Return the [x, y] coordinate for the center point of the cell that contains the specified text.  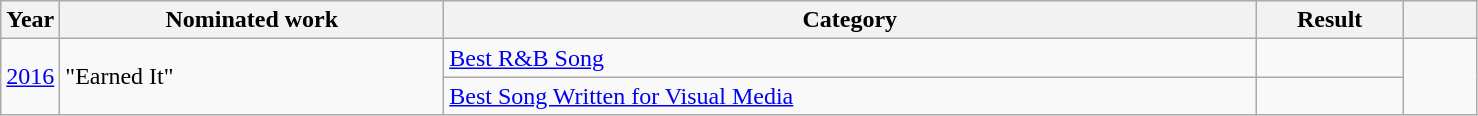
2016 [30, 77]
Best R&B Song [850, 58]
Result [1330, 20]
Year [30, 20]
Best Song Written for Visual Media [850, 96]
Nominated work [252, 20]
"Earned It" [252, 77]
Category [850, 20]
